Find where the given text appears and provide that cell's center as (x, y) coordinate. 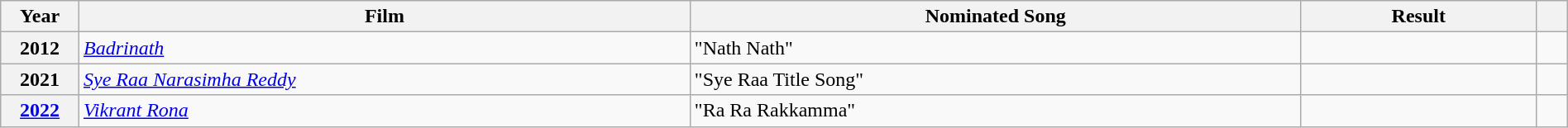
Badrinath (384, 48)
Year (40, 17)
2012 (40, 48)
Nominated Song (996, 17)
Film (384, 17)
"Nath Nath" (996, 48)
Sye Raa Narasimha Reddy (384, 79)
"Sye Raa Title Song" (996, 79)
"Ra Ra Rakkamma" (996, 111)
Result (1418, 17)
2022 (40, 111)
2021 (40, 79)
Vikrant Rona (384, 111)
